Scan for the cell matching the given text and deliver its (X, Y) coordinate at center. 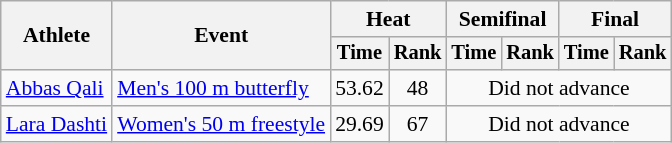
Final (615, 19)
Women's 50 m freestyle (221, 124)
Lara Dashti (56, 124)
Athlete (56, 36)
67 (418, 124)
Abbas Qali (56, 88)
48 (418, 88)
53.62 (360, 88)
Semifinal (502, 19)
29.69 (360, 124)
Heat (388, 19)
Men's 100 m butterfly (221, 88)
Event (221, 36)
